Determine the (X, Y) coordinate at the center of the cell enclosing the given text.  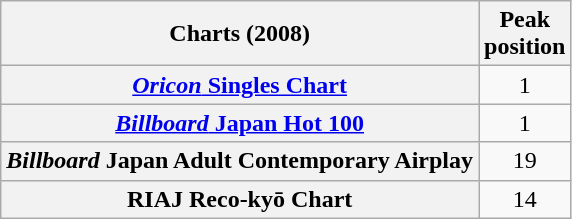
Oricon Singles Chart (240, 85)
14 (525, 199)
19 (525, 161)
Billboard Japan Hot 100 (240, 123)
Billboard Japan Adult Contemporary Airplay (240, 161)
Peakposition (525, 34)
Charts (2008) (240, 34)
RIAJ Reco-kyō Chart (240, 199)
